Pinpoint the cell where the given text exists, returning its (X, Y) midpoint coordinate. 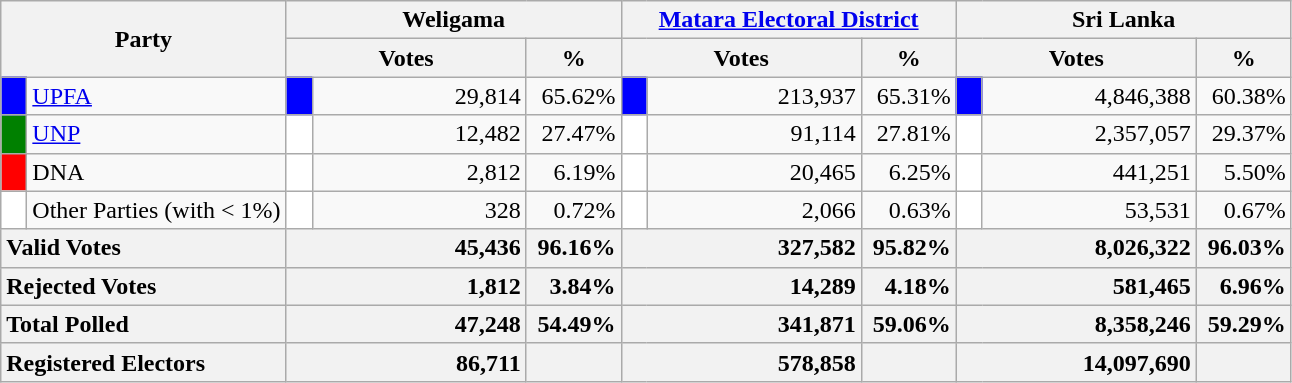
27.81% (908, 134)
Registered Electors (144, 362)
45,436 (406, 248)
59.29% (1244, 324)
6.19% (574, 172)
96.03% (1244, 248)
Party (144, 39)
UPFA (156, 96)
95.82% (908, 248)
Weligama (454, 20)
8,026,322 (1076, 248)
578,858 (741, 362)
2,066 (754, 210)
581,465 (1076, 286)
Other Parties (with < 1%) (156, 210)
53,531 (1089, 210)
328 (419, 210)
213,937 (754, 96)
0.63% (908, 210)
Valid Votes (144, 248)
UNP (156, 134)
29.37% (1244, 134)
20,465 (754, 172)
65.31% (908, 96)
29,814 (419, 96)
86,711 (406, 362)
6.96% (1244, 286)
8,358,246 (1076, 324)
65.62% (574, 96)
2,357,057 (1089, 134)
12,482 (419, 134)
DNA (156, 172)
441,251 (1089, 172)
3.84% (574, 286)
5.50% (1244, 172)
0.72% (574, 210)
91,114 (754, 134)
Rejected Votes (144, 286)
327,582 (741, 248)
54.49% (574, 324)
27.47% (574, 134)
0.67% (1244, 210)
Sri Lanka (1124, 20)
2,812 (419, 172)
14,289 (741, 286)
Matara Electoral District (788, 20)
59.06% (908, 324)
60.38% (1244, 96)
96.16% (574, 248)
47,248 (406, 324)
341,871 (741, 324)
4.18% (908, 286)
4,846,388 (1089, 96)
1,812 (406, 286)
Total Polled (144, 324)
14,097,690 (1076, 362)
6.25% (908, 172)
